Determine the [x, y] coordinate at the center of the cell enclosing the given text.  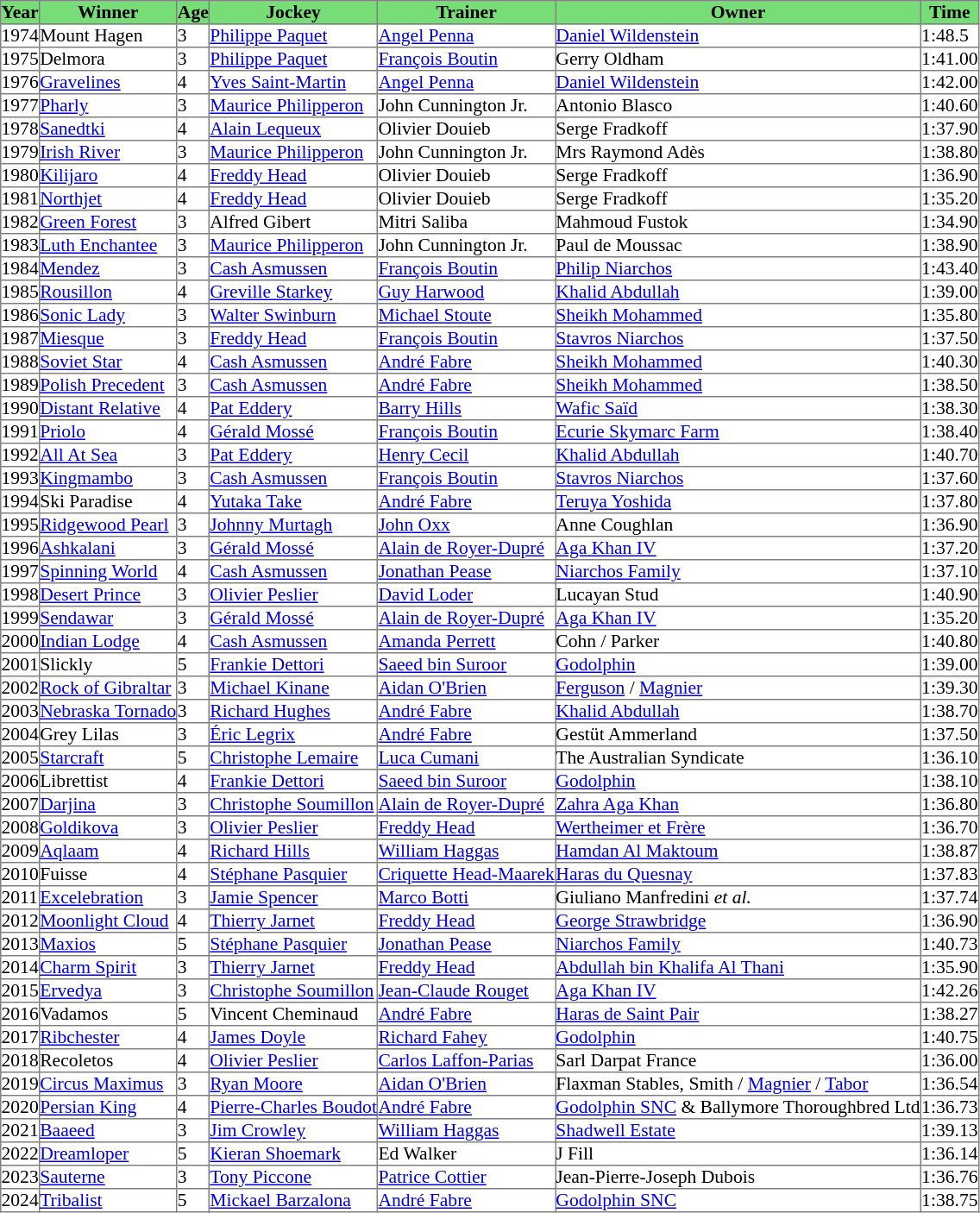
Richard Fahey [467, 1037]
Sendawar [108, 618]
2004 [21, 735]
Antonio Blasco [738, 105]
1:35.90 [949, 968]
Marco Botti [467, 897]
Amanda Perrett [467, 642]
1982 [21, 223]
Cohn / Parker [738, 642]
1:48.5 [949, 36]
Darjina [108, 804]
Priolo [108, 431]
2000 [21, 642]
1:37.90 [949, 129]
2001 [21, 664]
Haras de Saint Pair [738, 1015]
Gravelines [108, 83]
Luca Cumani [467, 757]
1:38.70 [949, 711]
John Oxx [467, 525]
1:42.26 [949, 990]
Kilijaro [108, 176]
1:40.30 [949, 362]
1:39.30 [949, 688]
1997 [21, 571]
Indian Lodge [108, 642]
2008 [21, 828]
George Strawbridge [738, 921]
Irish River [108, 152]
2023 [21, 1177]
Pharly [108, 105]
Mitri Saliba [467, 223]
1:38.80 [949, 152]
1:40.60 [949, 105]
Northjet [108, 198]
Charm Spirit [108, 968]
Abdullah bin Khalifa Al Thani [738, 968]
Nebraska Tornado [108, 711]
Fuisse [108, 875]
All At Sea [108, 456]
1996 [21, 549]
Shadwell Estate [738, 1130]
Jim Crowley [293, 1130]
Persian King [108, 1108]
Delmora [108, 59]
1:36.73 [949, 1108]
1995 [21, 525]
Jamie Spencer [293, 897]
Luth Enchantee [108, 245]
1:36.70 [949, 828]
2013 [21, 944]
Pierre-Charles Boudot [293, 1108]
1979 [21, 152]
2021 [21, 1130]
Haras du Quesnay [738, 875]
1:38.90 [949, 245]
J Fill [738, 1154]
Winner [108, 12]
Alfred Gibert [293, 223]
Éric Legrix [293, 735]
Recoletos [108, 1061]
1985 [21, 292]
Grey Lilas [108, 735]
Rock of Gibraltar [108, 688]
1:38.75 [949, 1201]
James Doyle [293, 1037]
1994 [21, 502]
1:40.75 [949, 1037]
1981 [21, 198]
2002 [21, 688]
Ashkalani [108, 549]
1:38.50 [949, 385]
2012 [21, 921]
Wertheimer et Frère [738, 828]
Vadamos [108, 1015]
Excelebration [108, 897]
1:37.83 [949, 875]
Johnny Murtagh [293, 525]
1:42.00 [949, 83]
Ed Walker [467, 1154]
Dreamloper [108, 1154]
1:40.70 [949, 456]
Godolphin SNC [738, 1201]
1:38.10 [949, 782]
1980 [21, 176]
Ecurie Skymarc Farm [738, 431]
1978 [21, 129]
Greville Starkey [293, 292]
Ervedya [108, 990]
Sonic Lady [108, 316]
Moonlight Cloud [108, 921]
Michael Kinane [293, 688]
2018 [21, 1061]
1998 [21, 595]
Walter Swinburn [293, 316]
Rousillon [108, 292]
Yutaka Take [293, 502]
1977 [21, 105]
Ski Paradise [108, 502]
Barry Hills [467, 409]
Flaxman Stables, Smith / Magnier / Tabor [738, 1084]
1989 [21, 385]
Anne Coughlan [738, 525]
Miesque [108, 338]
Ribchester [108, 1037]
1:36.14 [949, 1154]
1993 [21, 478]
1991 [21, 431]
Age [193, 12]
2009 [21, 851]
Michael Stoute [467, 316]
Zahra Aga Khan [738, 804]
Godolphin SNC & Ballymore Thoroughbred Ltd [738, 1108]
1984 [21, 269]
2016 [21, 1015]
The Australian Syndicate [738, 757]
David Loder [467, 595]
Yves Saint-Martin [293, 83]
1983 [21, 245]
Ferguson / Magnier [738, 688]
Criquette Head-Maarek [467, 875]
1:37.10 [949, 571]
1986 [21, 316]
Polish Precedent [108, 385]
2015 [21, 990]
Mickael Barzalona [293, 1201]
Hamdan Al Maktoum [738, 851]
2010 [21, 875]
1:38.27 [949, 1015]
Alain Lequeux [293, 129]
Maxios [108, 944]
Wafic Saïd [738, 409]
1:40.73 [949, 944]
1:40.80 [949, 642]
Patrice Cottier [467, 1177]
1:37.60 [949, 478]
Desert Prince [108, 595]
Goldikova [108, 828]
Giuliano Manfredini et al. [738, 897]
Lucayan Stud [738, 595]
Paul de Moussac [738, 245]
Green Forest [108, 223]
Jean-Pierre-Joseph Dubois [738, 1177]
Mount Hagen [108, 36]
Distant Relative [108, 409]
2014 [21, 968]
Ryan Moore [293, 1084]
1:38.40 [949, 431]
2024 [21, 1201]
Circus Maximus [108, 1084]
Slickly [108, 664]
2011 [21, 897]
Owner [738, 12]
1:41.00 [949, 59]
1:37.20 [949, 549]
1:34.90 [949, 223]
2017 [21, 1037]
Guy Harwood [467, 292]
2022 [21, 1154]
Mahmoud Fustok [738, 223]
2006 [21, 782]
Tony Piccone [293, 1177]
Vincent Cheminaud [293, 1015]
1999 [21, 618]
Jean-Claude Rouget [467, 990]
1:39.13 [949, 1130]
2003 [21, 711]
1:36.00 [949, 1061]
Spinning World [108, 571]
1990 [21, 409]
Time [949, 12]
Sauterne [108, 1177]
2005 [21, 757]
Henry Cecil [467, 456]
Philip Niarchos [738, 269]
1988 [21, 362]
Aqlaam [108, 851]
2007 [21, 804]
Tribalist [108, 1201]
Kieran Shoemark [293, 1154]
Gerry Oldham [738, 59]
Trainer [467, 12]
1:38.30 [949, 409]
Gestüt Ammerland [738, 735]
1976 [21, 83]
Kingmambo [108, 478]
1975 [21, 59]
1:37.80 [949, 502]
1992 [21, 456]
Soviet Star [108, 362]
Starcraft [108, 757]
1:36.80 [949, 804]
Baaeed [108, 1130]
1974 [21, 36]
1:36.10 [949, 757]
1:36.76 [949, 1177]
1:37.74 [949, 897]
Ridgewood Pearl [108, 525]
1:36.54 [949, 1084]
1:43.40 [949, 269]
2020 [21, 1108]
Teruya Yoshida [738, 502]
Carlos Laffon-Parias [467, 1061]
Year [21, 12]
2019 [21, 1084]
Librettist [108, 782]
Richard Hills [293, 851]
1:38.87 [949, 851]
Christophe Lemaire [293, 757]
1:40.90 [949, 595]
Jockey [293, 12]
Mrs Raymond Adès [738, 152]
1:35.80 [949, 316]
Richard Hughes [293, 711]
Sarl Darpat France [738, 1061]
1987 [21, 338]
Mendez [108, 269]
Sanedtki [108, 129]
